From the cell containing the given text, extract its center point as [X, Y] coordinate. 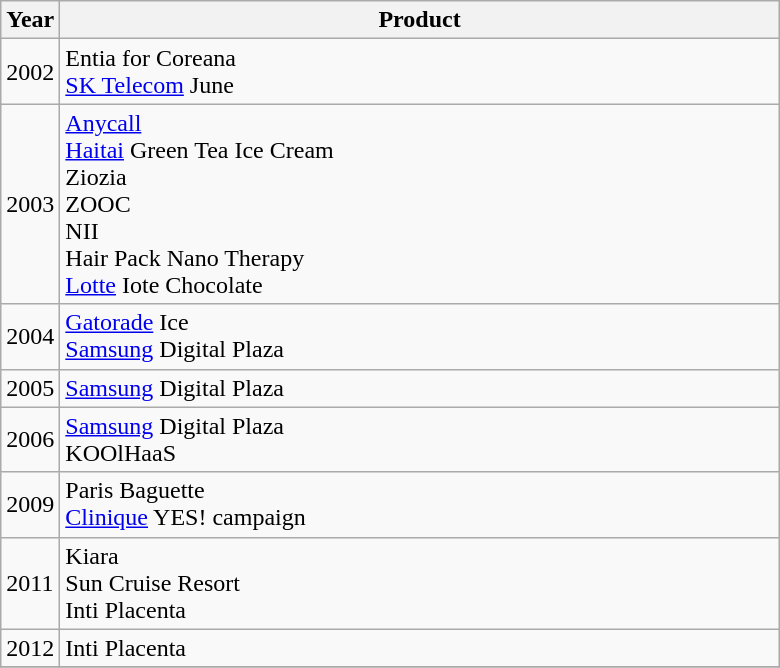
2011 [30, 583]
2005 [30, 388]
Paris Baguette Clinique YES! campaign [420, 504]
Inti Placenta [420, 648]
2006 [30, 440]
Kiara Sun Cruise Resort Inti Placenta [420, 583]
Samsung Digital Plaza KOOlHaaS [420, 440]
2012 [30, 648]
Year [30, 20]
2004 [30, 336]
2009 [30, 504]
Entia for Coreana SK Telecom June [420, 72]
Gatorade Ice Samsung Digital Plaza [420, 336]
Product [420, 20]
2002 [30, 72]
Samsung Digital Plaza [420, 388]
Anycall Haitai Green Tea Ice Cream Ziozia ZOOC NII Hair Pack Nano Therapy Lotte Iote Chocolate [420, 204]
2003 [30, 204]
